Provide the (x, y) coordinate of the cell's center where the given text is located.  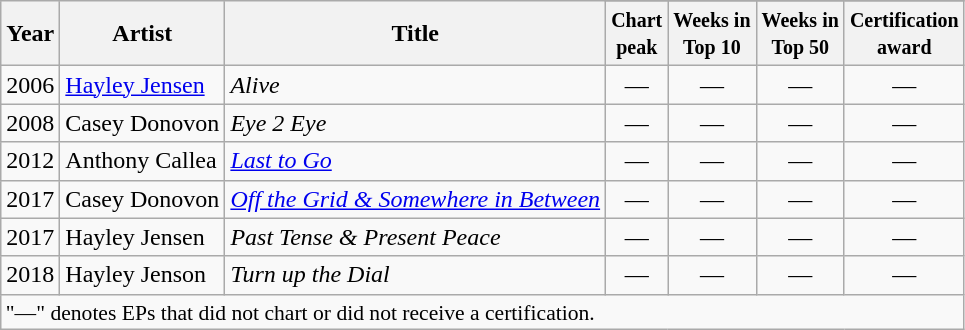
Eye 2 Eye (416, 123)
2008 (30, 123)
Certificationaward (904, 34)
2012 (30, 161)
Turn up the Dial (416, 275)
Last to Go (416, 161)
"—" denotes EPs that did not chart or did not receive a certification. (483, 312)
Off the Grid & Somewhere in Between (416, 199)
Anthony Callea (142, 161)
Chartpeak (637, 34)
2006 (30, 85)
Artist (142, 34)
Title (416, 34)
Alive (416, 85)
Hayley Jenson (142, 275)
Year (30, 34)
Weeks inTop 10 (712, 34)
Weeks inTop 50 (800, 34)
2018 (30, 275)
Past Tense & Present Peace (416, 237)
